Pinpoint the cell where the given text exists, returning its [X, Y] midpoint coordinate. 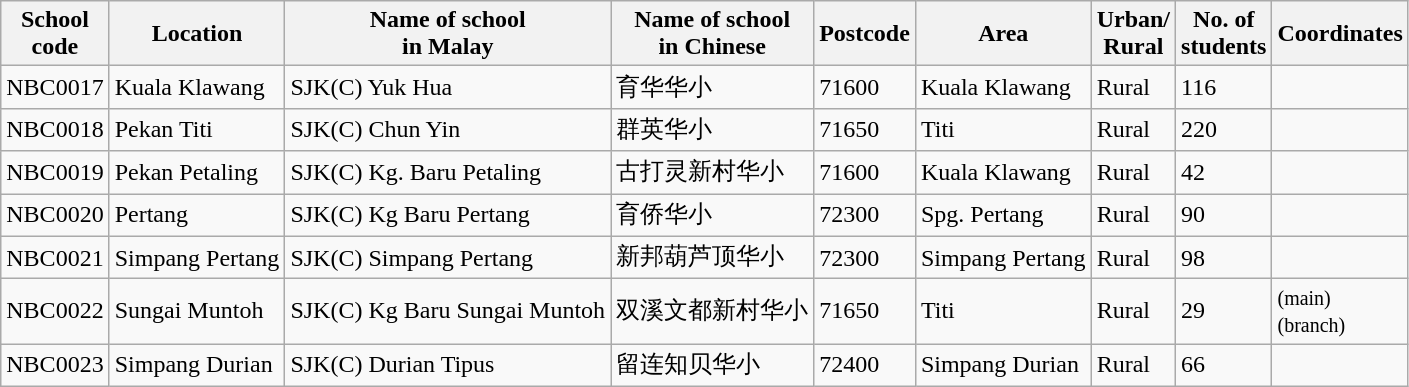
220 [1224, 130]
Urban/Rural [1133, 34]
29 [1224, 312]
(main) (branch) [1340, 312]
NBC0018 [55, 130]
NBC0020 [55, 216]
双溪文都新村华小 [712, 312]
90 [1224, 216]
育侨华小 [712, 216]
NBC0022 [55, 312]
留连知贝华小 [712, 366]
98 [1224, 258]
Area [1003, 34]
Pertang [197, 216]
Postcode [865, 34]
Location [197, 34]
新邦葫芦顶华小 [712, 258]
72400 [865, 366]
Coordinates [1340, 34]
SJK(C) Yuk Hua [448, 88]
古打灵新村华小 [712, 172]
育华华小 [712, 88]
Pekan Petaling [197, 172]
NBC0017 [55, 88]
66 [1224, 366]
SJK(C) Durian Tipus [448, 366]
群英华小 [712, 130]
SJK(C) Kg. Baru Petaling [448, 172]
NBC0021 [55, 258]
42 [1224, 172]
SJK(C) Kg Baru Pertang [448, 216]
Name of schoolin Chinese [712, 34]
Pekan Titi [197, 130]
SJK(C) Chun Yin [448, 130]
SJK(C) Kg Baru Sungai Muntoh [448, 312]
116 [1224, 88]
Schoolcode [55, 34]
Spg. Pertang [1003, 216]
NBC0019 [55, 172]
Name of schoolin Malay [448, 34]
NBC0023 [55, 366]
Sungai Muntoh [197, 312]
No. ofstudents [1224, 34]
SJK(C) Simpang Pertang [448, 258]
